For the text-containing cell, return its midpoint in [x, y] coordinate format. 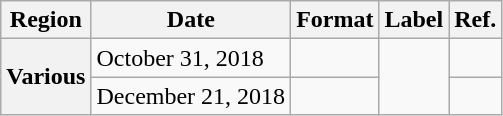
October 31, 2018 [191, 58]
Various [46, 77]
December 21, 2018 [191, 96]
Date [191, 20]
Label [414, 20]
Region [46, 20]
Ref. [476, 20]
Format [335, 20]
